Detect which cell encompasses the target text, then output its (X, Y) center coordinate. 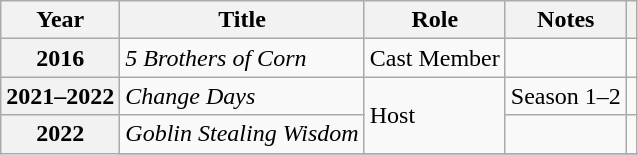
Change Days (242, 96)
Host (434, 115)
5 Brothers of Corn (242, 58)
2021–2022 (60, 96)
Goblin Stealing Wisdom (242, 134)
2022 (60, 134)
Cast Member (434, 58)
Notes (566, 20)
Year (60, 20)
Role (434, 20)
Season 1–2 (566, 96)
Title (242, 20)
2016 (60, 58)
